Locate the cell with the specified text and output its [X, Y] center coordinate. 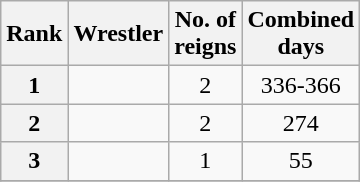
Rank [34, 34]
Wrestler [118, 34]
Combineddays [301, 34]
3 [34, 161]
55 [301, 161]
336-366 [301, 85]
274 [301, 123]
No. ofreigns [206, 34]
